Return [X, Y] of the center of cell containing provided text 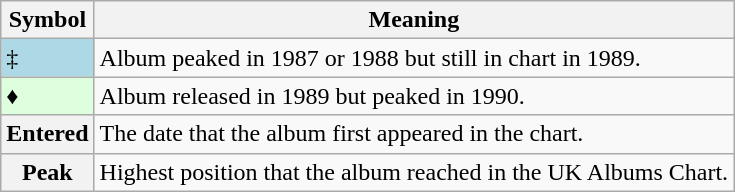
Entered [48, 134]
The date that the album first appeared in the chart. [414, 134]
Symbol [48, 20]
♦ [48, 96]
Album released in 1989 but peaked in 1990. [414, 96]
Meaning [414, 20]
Album peaked in 1987 or 1988 but still in chart in 1989. [414, 58]
Highest position that the album reached in the UK Albums Chart. [414, 172]
‡ [48, 58]
Peak [48, 172]
